Pinpoint the cell where the given text exists, returning its (X, Y) midpoint coordinate. 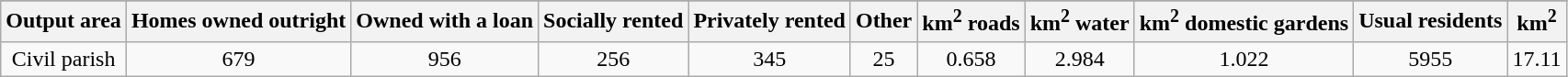
1.022 (1244, 59)
Owned with a loan (445, 22)
2.984 (1079, 59)
679 (238, 59)
km2 water (1079, 22)
256 (614, 59)
Usual residents (1430, 22)
Socially rented (614, 22)
0.658 (971, 59)
5955 (1430, 59)
Civil parish (64, 59)
km2 (1537, 22)
Output area (64, 22)
Homes owned outright (238, 22)
956 (445, 59)
17.11 (1537, 59)
Other (883, 22)
Privately rented (770, 22)
km2 roads (971, 22)
25 (883, 59)
km2 domestic gardens (1244, 22)
345 (770, 59)
